Pinpoint the cell where the given text exists, returning its (X, Y) midpoint coordinate. 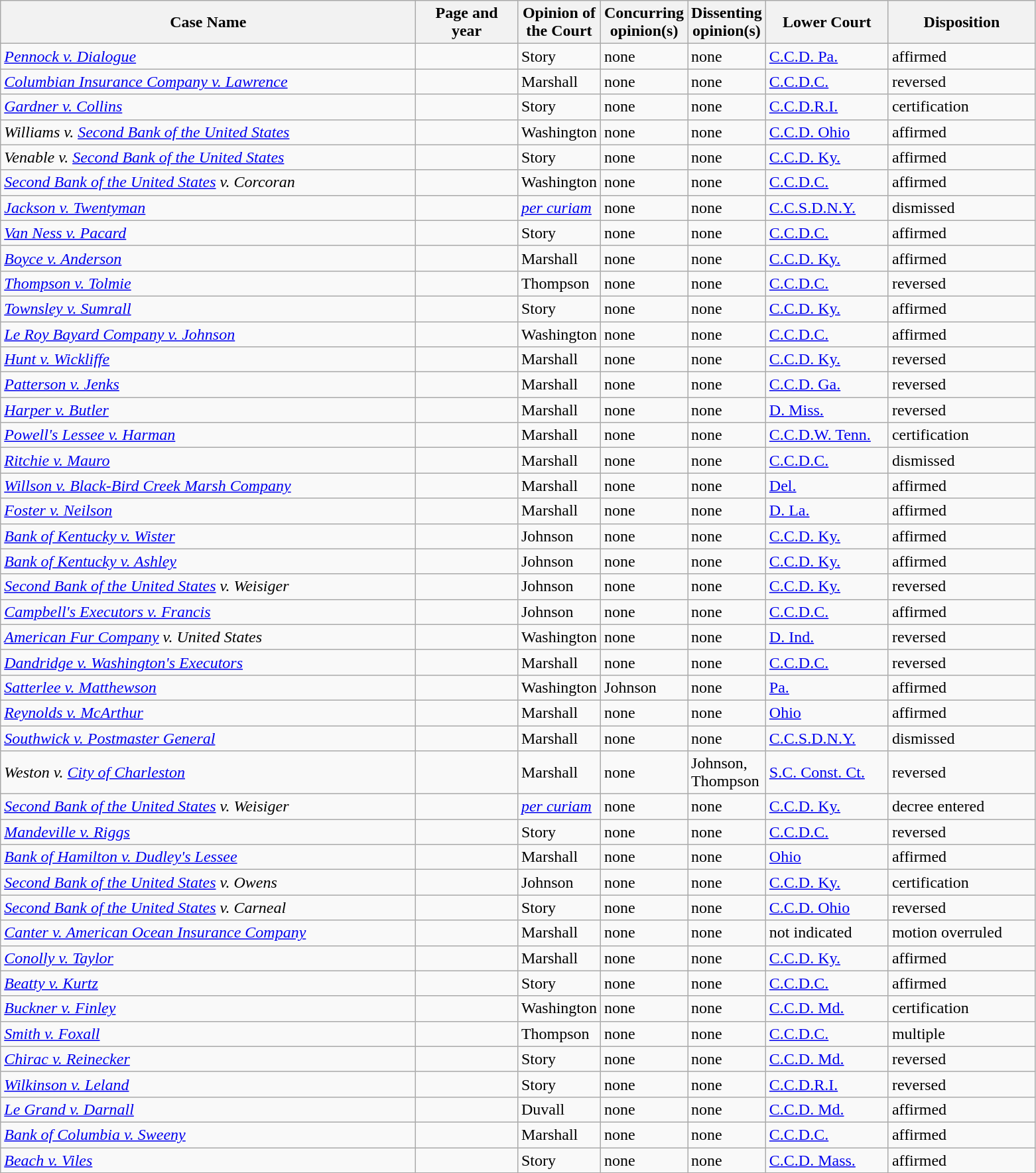
Case Name (208, 23)
Pa. (826, 687)
Conolly v. Taylor (208, 958)
Wilkinson v. Leland (208, 1084)
Second Bank of the United States v. Owens (208, 882)
Boyce v. Anderson (208, 258)
Le Roy Bayard Company v. Johnson (208, 334)
Disposition (962, 23)
Bank of Columbia v. Sweeny (208, 1135)
Johnson, Thompson (727, 772)
Second Bank of the United States v. Carneal (208, 908)
Opinion of the Court (558, 23)
Canter v. American Ocean Insurance Company (208, 933)
Satterlee v. Matthewson (208, 687)
Willson v. Black-Bird Creek Marsh Company (208, 486)
Williams v. Second Bank of the United States (208, 132)
Harper v. Butler (208, 410)
Lower Court (826, 23)
motion overruled (962, 933)
C.C.D.W. Tenn. (826, 435)
Pennock v. Dialogue (208, 56)
Buckner v. Finley (208, 1008)
Second Bank of the United States v. Corcoran (208, 182)
Campbell's Executors v. Francis (208, 612)
decree entered (962, 807)
Beach v. Viles (208, 1160)
Gardner v. Collins (208, 107)
Bank of Kentucky v. Wister (208, 536)
multiple (962, 1034)
Columbian Insurance Company v. Lawrence (208, 82)
C.C.D. Mass. (826, 1160)
Del. (826, 486)
Southwick v. Postmaster General (208, 738)
Duvall (558, 1109)
American Fur Company v. United States (208, 637)
Bank of Kentucky v. Ashley (208, 561)
Weston v. City of Charleston (208, 772)
D. Miss. (826, 410)
Townsley v. Sumrall (208, 309)
C.C.D. Pa. (826, 56)
Powell's Lessee v. Harman (208, 435)
Concurring opinion(s) (645, 23)
Beatty v. Kurtz (208, 983)
Patterson v. Jenks (208, 385)
Thompson v. Tolmie (208, 283)
Bank of Hamilton v. Dudley's Lessee (208, 857)
C.C.D. Ga. (826, 385)
Hunt v. Wickliffe (208, 360)
Page and year (467, 23)
Reynolds v. McArthur (208, 713)
not indicated (826, 933)
Ritchie v. Mauro (208, 460)
Dissenting opinion(s) (727, 23)
Smith v. Foxall (208, 1034)
Venable v. Second Bank of the United States (208, 157)
Mandeville v. Riggs (208, 832)
D. La. (826, 511)
Dandridge v. Washington's Executors (208, 662)
S.C. Const. Ct. (826, 772)
Le Grand v. Darnall (208, 1109)
Foster v. Neilson (208, 511)
Van Ness v. Pacard (208, 233)
Chirac v. Reinecker (208, 1059)
D. Ind. (826, 637)
Jackson v. Twentyman (208, 208)
